Determine the [x, y] coordinate at the center of the cell enclosing the given text.  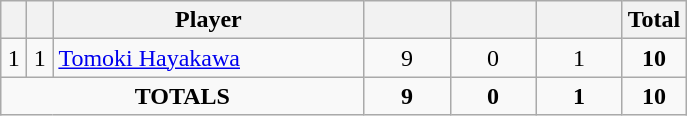
Player [208, 20]
TOTALS [182, 96]
Total [654, 20]
Tomoki Hayakawa [208, 58]
